Scan for the cell matching the given text and deliver its (X, Y) coordinate at center. 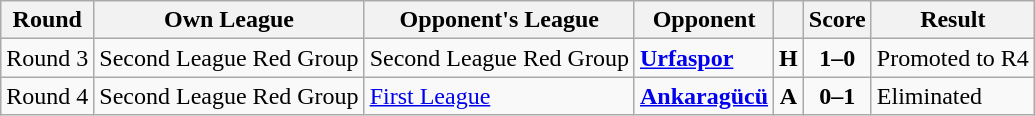
Opponent (704, 20)
Round 3 (48, 58)
Result (952, 20)
Own League (229, 20)
Urfaspor (704, 58)
0–1 (837, 96)
H (789, 58)
A (789, 96)
Ankaragücü (704, 96)
Opponent's League (499, 20)
Promoted to R4 (952, 58)
Score (837, 20)
Round (48, 20)
Eliminated (952, 96)
First League (499, 96)
1–0 (837, 58)
Round 4 (48, 96)
